Provide the (x, y) coordinate of the cell's center where the given text is located.  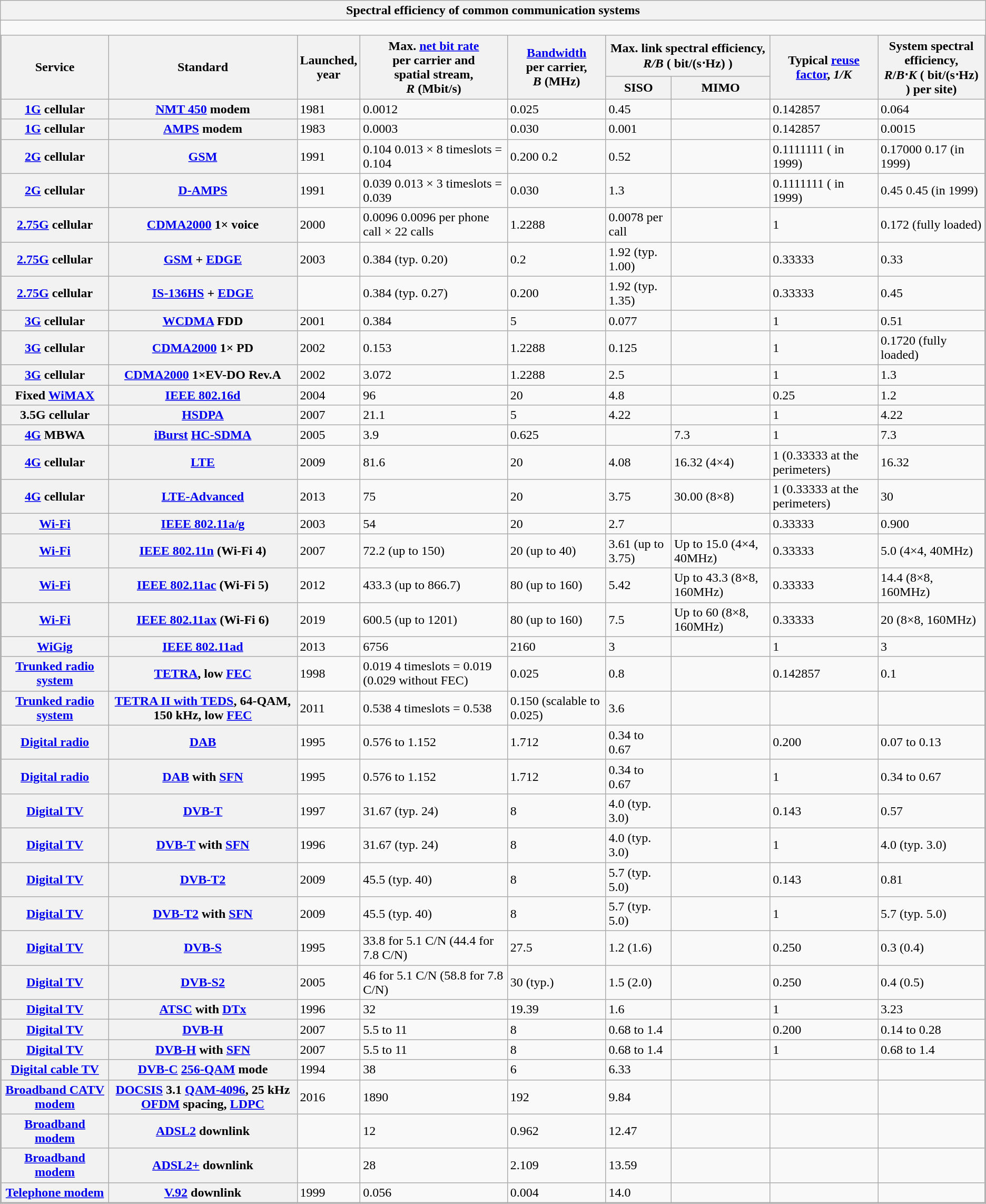
3.9 (434, 435)
1.92 (typ. 1.35) (638, 293)
6 (556, 1070)
HSDPA (203, 415)
192 (556, 1097)
33.8 for 5.1 C/N (44.4 for 7.8 C/N) (434, 948)
1981 (329, 109)
Max. net bit rate per carrier and spatial stream,R (Mbit/s) (434, 67)
0.14 to 0.28 (931, 1030)
0.384 (typ. 0.27) (434, 293)
Broadband CATV modem (55, 1097)
Max. link spectral efficiency, R/B ( bit/(s⋅Hz) ) (688, 56)
Up to 43.3 (8×8, 160MHz) (721, 585)
21.1 (434, 415)
2.7 (638, 524)
1.5 (2.0) (638, 982)
6.33 (638, 1070)
2011 (329, 708)
3.072 (434, 375)
72.2 (up to 150) (434, 551)
1.2 (1.6) (638, 948)
19.39 (556, 1010)
Standard (203, 67)
0.153 (434, 348)
3.5G cellular (55, 415)
1.2 (931, 395)
CDMA2000 1×EV-DO Rev.A (203, 375)
14.0 (638, 1192)
0.0078 per call (638, 224)
0.25 (824, 395)
IEEE 802.11ad (203, 647)
0.172 (fully loaded) (931, 224)
0.019 4 timeslots = 0.019 (0.029 without FEC) (434, 673)
0.0015 (931, 129)
0.077 (638, 320)
DVB-T2 with SFN (203, 914)
Spectral efficiency of common communication systems (493, 11)
LTE-Advanced (203, 496)
0.0096 0.0096 per phone call × 22 calls (434, 224)
600.5 (up to 1201) (434, 620)
1998 (329, 673)
TETRA II with TEDS, 64-QAM, 150 kHz, low FEC (203, 708)
DVB-T with SFN (203, 845)
0.384 (typ. 0.20) (434, 259)
DOCSIS 3.1 QAM-4096, 25 kHz OFDM spacing, LDPC (203, 1097)
30.00 (8×8) (721, 496)
4.8 (638, 395)
DVB-S2 (203, 982)
Typical reuse factor, 1/K (824, 67)
46 for 5.1 C/N (58.8 for 7.8 C/N) (434, 982)
0.2 (556, 259)
16.32 (931, 463)
2.5 (638, 375)
2001 (329, 320)
30 (typ.) (556, 982)
ADSL2+ downlink (203, 1166)
96 (434, 395)
CDMA2000 1× PD (203, 348)
16.32 (4×4) (721, 463)
GSM + EDGE (203, 259)
2.109 (556, 1166)
38 (434, 1070)
DVB-H with SFN (203, 1050)
System spectral efficiency, R/B⋅K ( bit/(s⋅Hz) ) per site) (931, 67)
0.17000 0.17 (in 1999) (931, 156)
0.52 (638, 156)
20 (8×8, 160MHz) (931, 620)
0.538 4 timeslots = 0.538 (434, 708)
4G MBWA (55, 435)
81.6 (434, 463)
2160 (556, 647)
0.45 0.45 (in 1999) (931, 191)
3.75 (638, 496)
IEEE 802.11n (Wi-Fi 4) (203, 551)
12 (434, 1131)
0.039 0.013 × 3 timeslots = 0.039 (434, 191)
28 (434, 1166)
IEEE 802.11a/g (203, 524)
DAB with SFN (203, 777)
TETRA, low FEC (203, 673)
1983 (329, 129)
DVB-C 256-QAM mode (203, 1070)
iBurst HC-SDMA (203, 435)
5.0 (4×4, 40MHz) (931, 551)
13.59 (638, 1166)
DVB-S (203, 948)
0.1 (931, 673)
WiGig (55, 647)
DVB-T2 (203, 879)
27.5 (556, 948)
Bandwidthper carrier,B (MHz) (556, 67)
0.200 0.2 (556, 156)
IEEE 802.16d (203, 395)
75 (434, 496)
1.6 (638, 1010)
1.92 (typ. 1.00) (638, 259)
2000 (329, 224)
1997 (329, 810)
Digital cable TV (55, 1070)
0.962 (556, 1131)
0.8 (638, 673)
32 (434, 1010)
Up to 15.0 (4×4, 40MHz) (721, 551)
3.6 (638, 708)
LTE (203, 463)
V.92 downlink (203, 1192)
0.104 0.013 × 8 timeslots = 0.104 (434, 156)
DVB-T (203, 810)
0.900 (931, 524)
54 (434, 524)
Launched,year (329, 67)
IEEE 802.11ax (Wi-Fi 6) (203, 620)
0.33 (931, 259)
1890 (434, 1097)
0.3 (0.4) (931, 948)
0.57 (931, 810)
CDMA2000 1× voice (203, 224)
0.056 (434, 1192)
433.3 (up to 866.7) (434, 585)
2016 (329, 1097)
MIMO (721, 87)
6756 (434, 647)
14.4 (8×8, 160MHz) (931, 585)
DAB (203, 742)
ATSC with DTx (203, 1010)
0.0003 (434, 129)
2012 (329, 585)
30 (931, 496)
0.004 (556, 1192)
0.384 (434, 320)
0.4 (0.5) (931, 982)
Fixed WiMAX (55, 395)
12.47 (638, 1131)
0.51 (931, 320)
7.5 (638, 620)
D-AMPS (203, 191)
NMT 450 modem (203, 109)
AMPS modem (203, 129)
0.150 (scalable to 0.025) (556, 708)
0.0012 (434, 109)
GSM (203, 156)
IEEE 802.11ac (Wi-Fi 5) (203, 585)
0.001 (638, 129)
0.125 (638, 348)
DVB-H (203, 1030)
ADSL2 downlink (203, 1131)
2004 (329, 395)
SISO (638, 87)
WCDMA FDD (203, 320)
IS-136HS + EDGE (203, 293)
Up to 60 (8×8, 160MHz) (721, 620)
0.625 (556, 435)
0.81 (931, 879)
1994 (329, 1070)
0.064 (931, 109)
1999 (329, 1192)
4.08 (638, 463)
2019 (329, 620)
20 (up to 40) (556, 551)
Telephone modem (55, 1192)
9.84 (638, 1097)
Service (55, 67)
5.42 (638, 585)
0.07 to 0.13 (931, 742)
3.23 (931, 1010)
0.1720 (fully loaded) (931, 348)
3.61 (up to 3.75) (638, 551)
